Provide the (X, Y) coordinate of the cell's center where the given text is located.  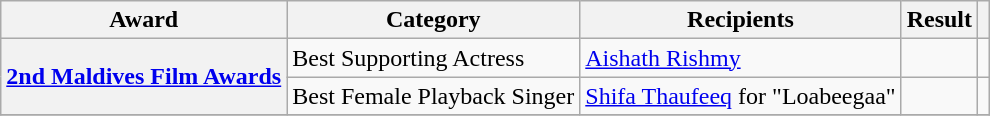
Best Supporting Actress (434, 58)
Best Female Playback Singer (434, 96)
Category (434, 20)
Award (144, 20)
Aishath Rishmy (740, 58)
Shifa Thaufeeq for "Loabeegaa" (740, 96)
2nd Maldives Film Awards (144, 77)
Result (939, 20)
Recipients (740, 20)
